Search for the cell housing the specified text and yield its [X, Y] center coordinate. 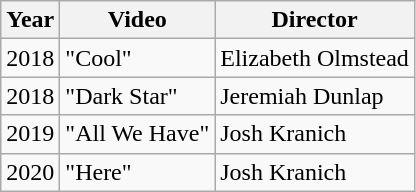
Jeremiah Dunlap [315, 96]
Video [138, 20]
"Dark Star" [138, 96]
Director [315, 20]
Elizabeth Olmstead [315, 58]
"Cool" [138, 58]
2019 [30, 134]
"Here" [138, 172]
Year [30, 20]
2020 [30, 172]
"All We Have" [138, 134]
